Find where the given text appears and provide that cell's center as (X, Y) coordinate. 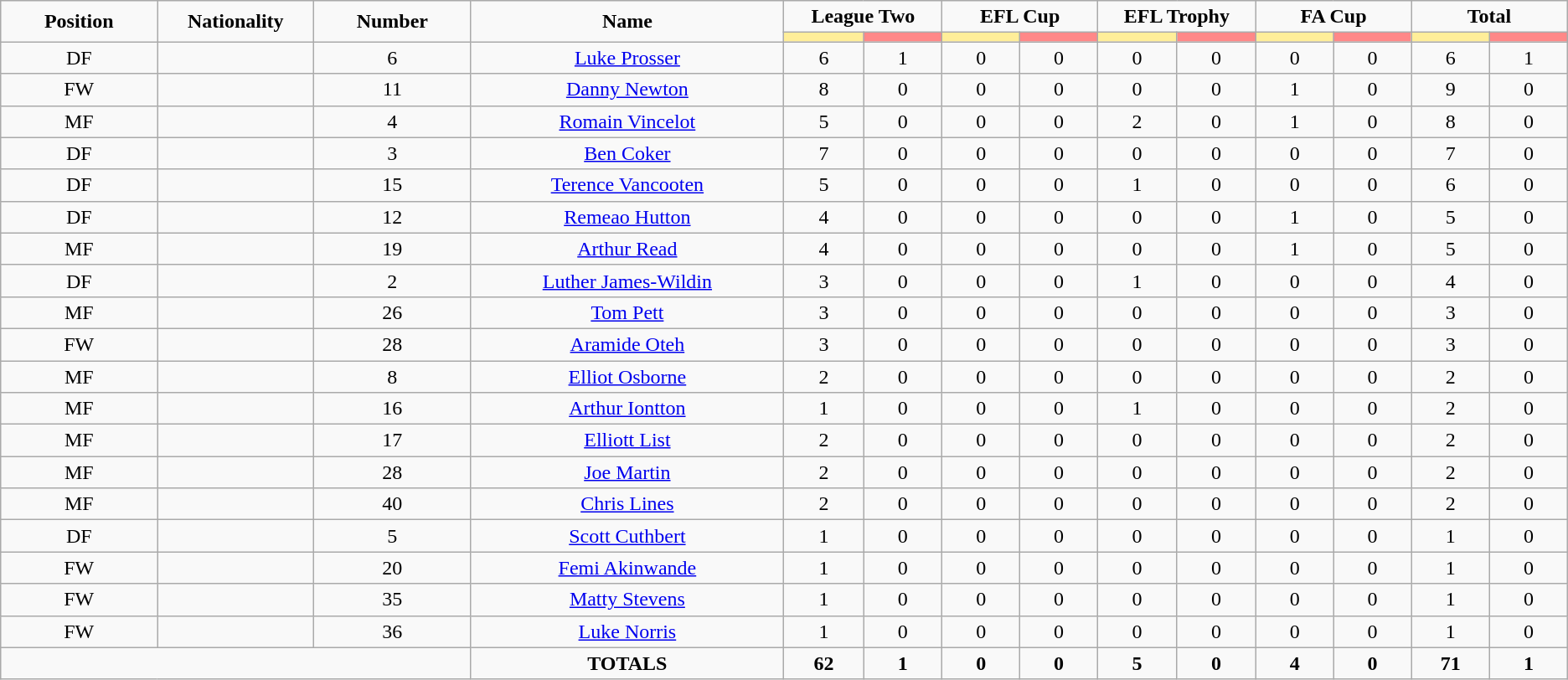
Position (79, 22)
36 (392, 631)
Aramide Oteh (627, 344)
FA Cup (1333, 17)
12 (392, 217)
Luke Prosser (627, 58)
Danny Newton (627, 90)
Matty Stevens (627, 600)
EFL Cup (1020, 17)
Ben Coker (627, 153)
35 (392, 600)
9 (1451, 90)
71 (1451, 663)
Arthur Read (627, 249)
Elliott List (627, 440)
Scott Cuthbert (627, 536)
17 (392, 440)
15 (392, 185)
Tom Pett (627, 312)
19 (392, 249)
11 (392, 90)
EFL Trophy (1176, 17)
Arthur Iontton (627, 409)
TOTALS (627, 663)
62 (824, 663)
Terence Vancooten (627, 185)
League Two (863, 17)
16 (392, 409)
Luke Norris (627, 631)
Romain Vincelot (627, 121)
Number (392, 22)
Elliot Osborne (627, 376)
Chris Lines (627, 504)
Luther James-Wildin (627, 281)
40 (392, 504)
Joe Martin (627, 472)
Femi Akinwande (627, 568)
Remeao Hutton (627, 217)
20 (392, 568)
Nationality (236, 22)
26 (392, 312)
Total (1489, 17)
Name (627, 22)
